Determine the (x, y) coordinate at the center of the cell enclosing the given text.  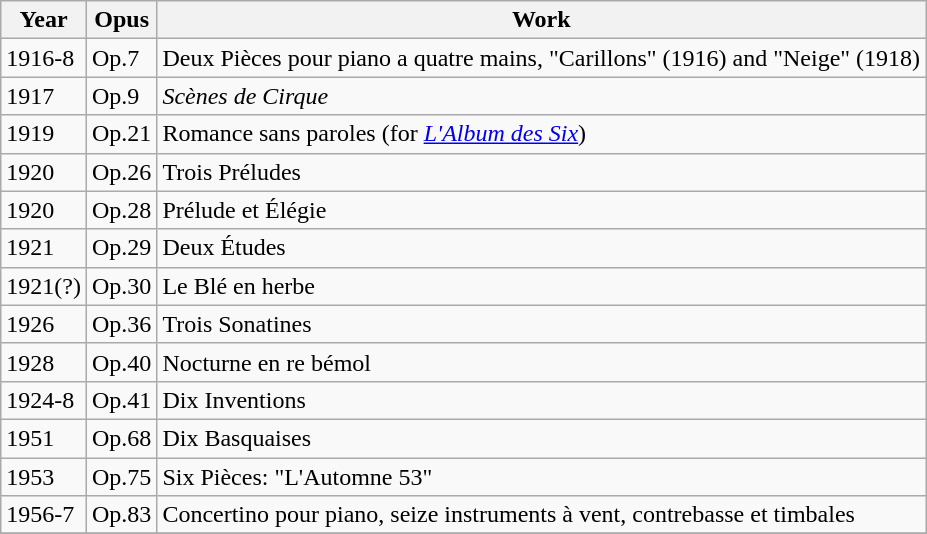
Op.30 (121, 286)
Dix Inventions (542, 400)
1921 (44, 248)
1956-7 (44, 515)
Op.28 (121, 210)
Op.21 (121, 134)
Deux Études (542, 248)
Op.40 (121, 362)
1924-8 (44, 400)
Op.9 (121, 96)
Opus (121, 20)
Scènes de Cirque (542, 96)
1921(?) (44, 286)
Op.36 (121, 324)
Op.7 (121, 58)
Nocturne en re bémol (542, 362)
Op.26 (121, 172)
1953 (44, 477)
Le Blé en herbe (542, 286)
Op.41 (121, 400)
Work (542, 20)
1926 (44, 324)
Concertino pour piano, seize instruments à vent, contrebasse et timbales (542, 515)
Op.83 (121, 515)
1919 (44, 134)
Dix Basquaises (542, 438)
Prélude et Élégie (542, 210)
1928 (44, 362)
Op.29 (121, 248)
Romance sans paroles (for L'Album des Six) (542, 134)
Year (44, 20)
1917 (44, 96)
Op.75 (121, 477)
Six Pièces: "L'Automne 53" (542, 477)
Deux Pièces pour piano a quatre mains, "Carillons" (1916) and "Neige" (1918) (542, 58)
1951 (44, 438)
1916-8 (44, 58)
Trois Préludes (542, 172)
Trois Sonatines (542, 324)
Op.68 (121, 438)
